Return (x, y) of the center of cell containing provided text 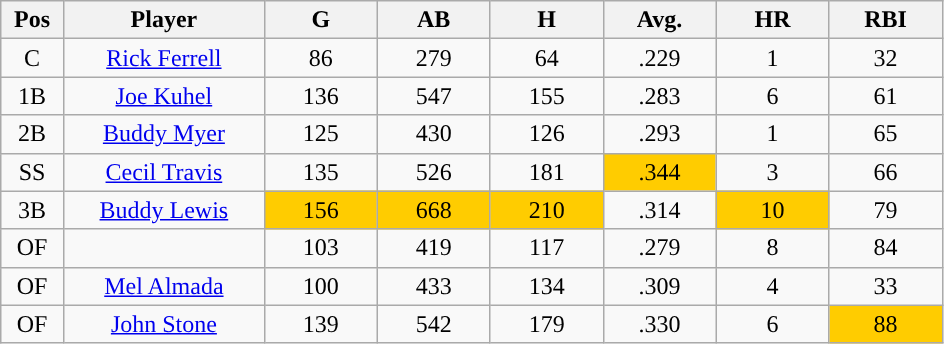
Avg. (660, 20)
Joe Kuhel (164, 96)
.293 (660, 134)
126 (546, 134)
SS (32, 172)
66 (886, 172)
.279 (660, 248)
Cecil Travis (164, 172)
103 (320, 248)
117 (546, 248)
HR (772, 20)
.344 (660, 172)
88 (886, 324)
181 (546, 172)
125 (320, 134)
139 (320, 324)
.314 (660, 210)
Player (164, 20)
32 (886, 58)
179 (546, 324)
134 (546, 286)
G (320, 20)
.309 (660, 286)
AB (434, 20)
542 (434, 324)
Pos (32, 20)
156 (320, 210)
526 (434, 172)
Rick Ferrell (164, 58)
.229 (660, 58)
H (546, 20)
C (32, 58)
433 (434, 286)
136 (320, 96)
8 (772, 248)
419 (434, 248)
3B (32, 210)
547 (434, 96)
100 (320, 286)
RBI (886, 20)
135 (320, 172)
Buddy Lewis (164, 210)
86 (320, 58)
279 (434, 58)
3 (772, 172)
John Stone (164, 324)
668 (434, 210)
61 (886, 96)
Buddy Myer (164, 134)
210 (546, 210)
10 (772, 210)
1B (32, 96)
Mel Almada (164, 286)
155 (546, 96)
2B (32, 134)
.283 (660, 96)
79 (886, 210)
65 (886, 134)
.330 (660, 324)
84 (886, 248)
4 (772, 286)
430 (434, 134)
64 (546, 58)
33 (886, 286)
